Find where the given text appears and provide that cell's center as [X, Y] coordinate. 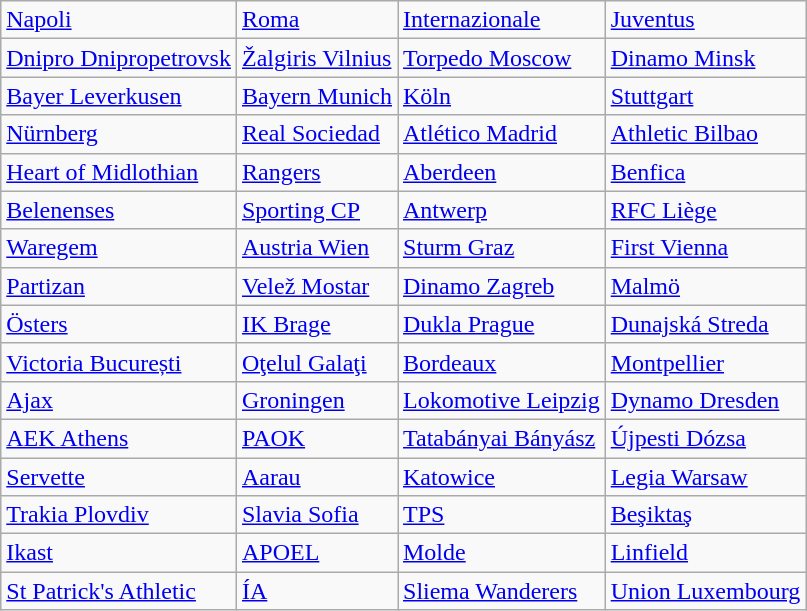
Lokomotive Leipzig [502, 400]
PAOK [316, 438]
Dukla Prague [502, 324]
Östers [119, 324]
Benfica [706, 172]
Antwerp [502, 210]
Sturm Graz [502, 248]
Tatabányai Bányász [502, 438]
Trakia Plovdiv [119, 515]
Malmö [706, 286]
Dinamo Minsk [706, 58]
Roma [316, 20]
Stuttgart [706, 96]
Union Luxembourg [706, 591]
Legia Warsaw [706, 477]
Újpesti Dózsa [706, 438]
Heart of Midlothian [119, 172]
Atlético Madrid [502, 134]
Athletic Bilbao [706, 134]
Dinamo Zagreb [502, 286]
Dynamo Dresden [706, 400]
Juventus [706, 20]
Aberdeen [502, 172]
APOEL [316, 553]
Žalgiris Vilnius [316, 58]
Köln [502, 96]
Austria Wien [316, 248]
TPS [502, 515]
St Patrick's Athletic [119, 591]
Bordeaux [502, 362]
Beşiktaş [706, 515]
Dunajská Streda [706, 324]
Internazionale [502, 20]
Dnipro Dnipropetrovsk [119, 58]
ÍA [316, 591]
First Vienna [706, 248]
Groningen [316, 400]
Ajax [119, 400]
Aarau [316, 477]
IK Brage [316, 324]
Torpedo Moscow [502, 58]
Linfield [706, 553]
Victoria București [119, 362]
Molde [502, 553]
Nürnberg [119, 134]
Real Sociedad [316, 134]
Ikast [119, 553]
Partizan [119, 286]
Bayern Munich [316, 96]
Katowice [502, 477]
RFC Liège [706, 210]
Slavia Sofia [316, 515]
Napoli [119, 20]
Rangers [316, 172]
Sliema Wanderers [502, 591]
Bayer Leverkusen [119, 96]
AEK Athens [119, 438]
Belenenses [119, 210]
Oţelul Galaţi [316, 362]
Sporting CP [316, 210]
Waregem [119, 248]
Servette [119, 477]
Velež Mostar [316, 286]
Montpellier [706, 362]
